From the cell containing the given text, extract its center point as [x, y] coordinate. 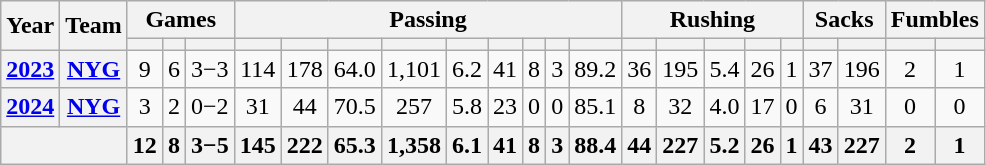
32 [680, 107]
2023 [30, 69]
0−2 [210, 107]
64.0 [354, 69]
2024 [30, 107]
Passing [428, 20]
Rushing [712, 20]
3−3 [210, 69]
178 [304, 69]
1,358 [414, 145]
12 [144, 145]
9 [144, 69]
23 [506, 107]
Sacks [844, 20]
257 [414, 107]
70.5 [354, 107]
6.2 [466, 69]
37 [820, 69]
6.1 [466, 145]
145 [258, 145]
4.0 [724, 107]
196 [862, 69]
5.8 [466, 107]
114 [258, 69]
195 [680, 69]
88.4 [596, 145]
Team [94, 26]
Games [180, 20]
5.2 [724, 145]
36 [640, 69]
Year [30, 26]
222 [304, 145]
65.3 [354, 145]
43 [820, 145]
5.4 [724, 69]
Fumbles [934, 20]
89.2 [596, 69]
3−5 [210, 145]
17 [762, 107]
85.1 [596, 107]
1,101 [414, 69]
